Scan for the cell matching the given text and deliver its [x, y] coordinate at center. 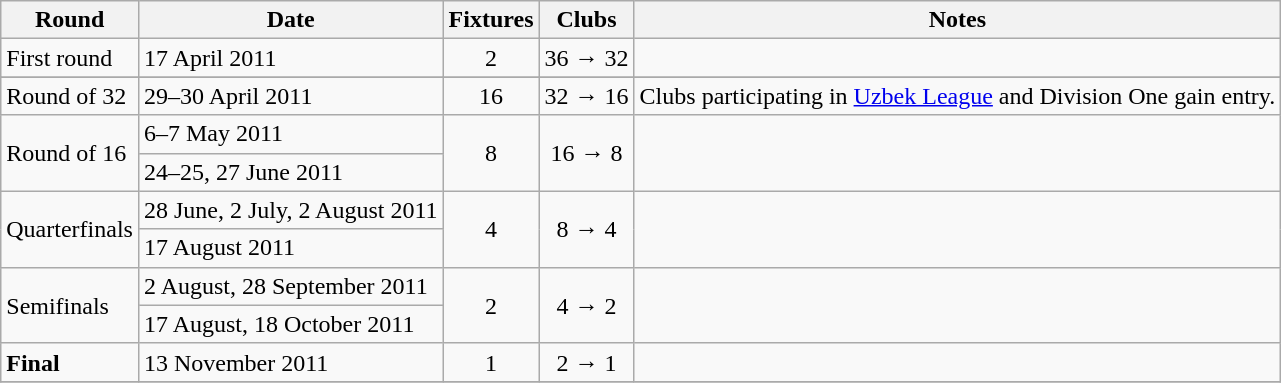
Semifinals [70, 305]
Notes [958, 20]
2 → 1 [586, 362]
16 [491, 96]
Clubs [586, 20]
32 → 16 [586, 96]
6–7 May 2011 [290, 134]
Round of 16 [70, 153]
4 [491, 229]
24–25, 27 June 2011 [290, 172]
2 August, 28 September 2011 [290, 286]
Fixtures [491, 20]
28 June, 2 July, 2 August 2011 [290, 210]
4 → 2 [586, 305]
1 [491, 362]
8 [491, 153]
29–30 April 2011 [290, 96]
Round [70, 20]
First round [70, 58]
Date [290, 20]
17 August, 18 October 2011 [290, 324]
16 → 8 [586, 153]
8 → 4 [586, 229]
36 → 32 [586, 58]
17 April 2011 [290, 58]
Round of 32 [70, 96]
Final [70, 362]
Quarterfinals [70, 229]
Clubs participating in Uzbek League and Division One gain entry. [958, 96]
13 November 2011 [290, 362]
17 August 2011 [290, 248]
